From the cell containing the given text, extract its center point as (x, y) coordinate. 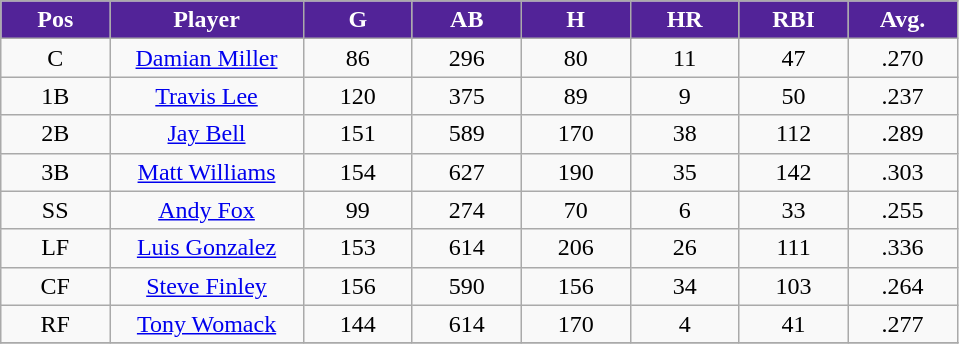
Jay Bell (207, 134)
Steve Finley (207, 286)
.255 (902, 210)
Luis Gonzalez (207, 248)
Travis Lee (207, 96)
.237 (902, 96)
154 (358, 172)
47 (794, 58)
H (576, 20)
CF (56, 286)
.303 (902, 172)
SS (56, 210)
590 (466, 286)
89 (576, 96)
Player (207, 20)
50 (794, 96)
.336 (902, 248)
9 (684, 96)
296 (466, 58)
Avg. (902, 20)
206 (576, 248)
.277 (902, 324)
99 (358, 210)
6 (684, 210)
.270 (902, 58)
589 (466, 134)
Damian Miller (207, 58)
80 (576, 58)
3B (56, 172)
Pos (56, 20)
35 (684, 172)
86 (358, 58)
11 (684, 58)
38 (684, 134)
26 (684, 248)
142 (794, 172)
111 (794, 248)
120 (358, 96)
274 (466, 210)
4 (684, 324)
70 (576, 210)
AB (466, 20)
RF (56, 324)
Andy Fox (207, 210)
151 (358, 134)
33 (794, 210)
.264 (902, 286)
1B (56, 96)
RBI (794, 20)
.289 (902, 134)
34 (684, 286)
LF (56, 248)
103 (794, 286)
C (56, 58)
G (358, 20)
41 (794, 324)
375 (466, 96)
Tony Womack (207, 324)
144 (358, 324)
112 (794, 134)
153 (358, 248)
HR (684, 20)
627 (466, 172)
Matt Williams (207, 172)
2B (56, 134)
190 (576, 172)
